Return (X, Y) of the center of cell containing provided text 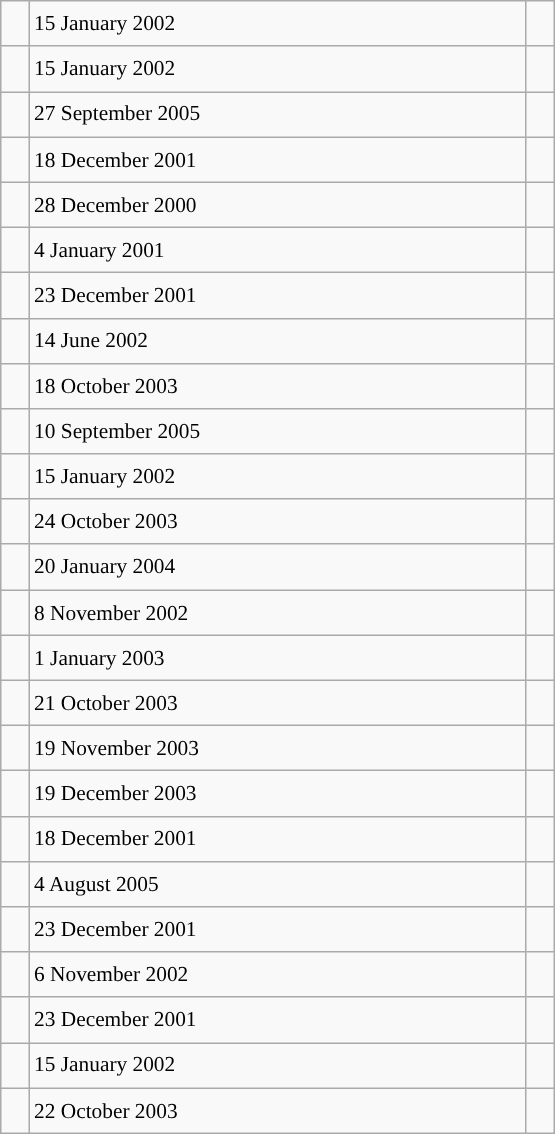
21 October 2003 (278, 702)
18 October 2003 (278, 386)
10 September 2005 (278, 432)
4 August 2005 (278, 884)
4 January 2001 (278, 250)
6 November 2002 (278, 974)
14 June 2002 (278, 340)
20 January 2004 (278, 566)
22 October 2003 (278, 1110)
1 January 2003 (278, 658)
19 December 2003 (278, 794)
24 October 2003 (278, 522)
19 November 2003 (278, 748)
28 December 2000 (278, 204)
27 September 2005 (278, 114)
8 November 2002 (278, 612)
